For the text-containing cell, return its midpoint in (x, y) coordinate format. 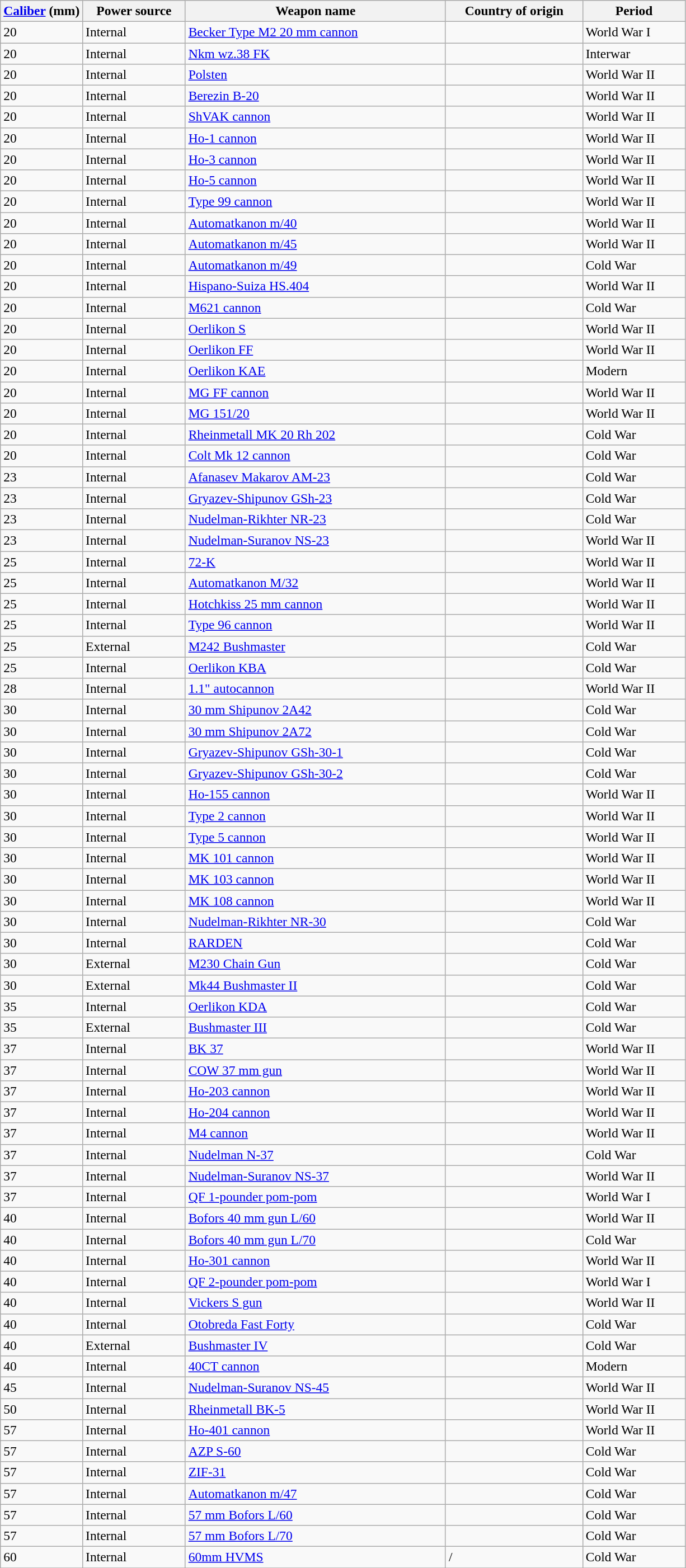
Polsten (316, 74)
Type 96 cannon (316, 625)
Ho-155 cannon (316, 795)
Bofors 40 mm gun L/60 (316, 1218)
Oerlikon KAE (316, 371)
Nudelman-Suranov NS-37 (316, 1176)
Nkm wz.38 FK (316, 53)
QF 1-pounder pom-pom (316, 1197)
Weapon name (316, 11)
30 mm Shipunov 2A72 (316, 731)
Caliber (mm) (41, 11)
30 mm Shipunov 2A42 (316, 710)
Oerlikon KBA (316, 668)
Ho-204 cannon (316, 1112)
Oerlikon S (316, 329)
Ho-1 cannon (316, 138)
MK 108 cannon (316, 900)
Period (634, 11)
M621 cannon (316, 308)
Automatkanon m/40 (316, 223)
Rheinmetall MK 20 Rh 202 (316, 434)
60 (41, 1557)
M4 cannon (316, 1134)
MK 101 cannon (316, 858)
50 (41, 1409)
ShVAK cannon (316, 117)
M242 Bushmaster (316, 646)
Ho-301 cannon (316, 1260)
Gryazev-Shipunov GSh-30-1 (316, 752)
Automatkanon m/47 (316, 1494)
Bushmaster IV (316, 1345)
Ho-401 cannon (316, 1430)
Nudelman-Suranov NS-23 (316, 540)
57 mm Bofors L/70 (316, 1536)
Mk44 Bushmaster II (316, 985)
Afanasev Makarov AM-23 (316, 477)
COW 37 mm gun (316, 1070)
MK 103 cannon (316, 879)
1.1" autocannon (316, 688)
60mm HVMS (316, 1557)
Automatkanon m/45 (316, 244)
Becker Type M2 20 mm cannon (316, 32)
Interwar (634, 53)
72-K (316, 561)
Hotchkiss 25 mm cannon (316, 604)
RARDEN (316, 943)
Nudelman-Suranov NS-45 (316, 1387)
57 mm Bofors L/60 (316, 1515)
Type 2 cannon (316, 816)
Nudelman N-37 (316, 1155)
Otobreda Fast Forty (316, 1324)
/ (514, 1557)
Colt Mk 12 cannon (316, 456)
QF 2-pounder pom-pom (316, 1282)
M230 Chain Gun (316, 964)
45 (41, 1387)
Type 99 cannon (316, 201)
Automatkanon M/32 (316, 583)
Ho-5 cannon (316, 180)
Ho-3 cannon (316, 159)
Gryazev-Shipunov GSh-23 (316, 498)
AZP S-60 (316, 1451)
Nudelman-Rikhter NR-23 (316, 519)
Berezin B-20 (316, 96)
Automatkanon m/49 (316, 265)
40CT cannon (316, 1366)
Country of origin (514, 11)
Rheinmetall BK-5 (316, 1409)
Ho-203 cannon (316, 1091)
Nudelman-Rikhter NR-30 (316, 922)
MG FF cannon (316, 392)
MG 151/20 (316, 413)
Oerlikon FF (316, 350)
Bofors 40 mm gun L/70 (316, 1239)
Vickers S gun (316, 1303)
Gryazev-Shipunov GSh-30-2 (316, 773)
Type 5 cannon (316, 837)
Oerlikon KDA (316, 1007)
ZIF-31 (316, 1472)
Power source (134, 11)
28 (41, 688)
Bushmaster III (316, 1027)
Hispano-Suiza HS.404 (316, 286)
BK 37 (316, 1049)
